Extract the [x, y] coordinate from the center of the cell holding the provided text.  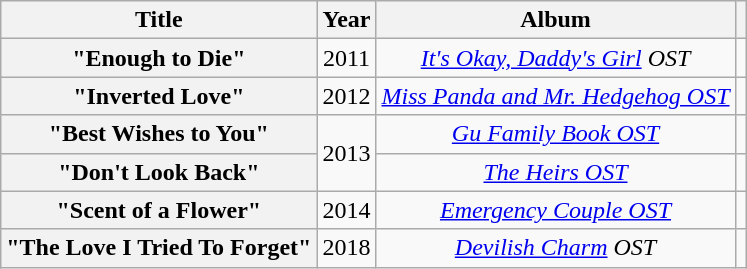
Year [346, 20]
2018 [346, 248]
"Enough to Die" [159, 58]
2013 [346, 153]
"Inverted Love" [159, 96]
2012 [346, 96]
"Don't Look Back" [159, 172]
2011 [346, 58]
Emergency Couple OST [556, 210]
Album [556, 20]
The Heirs OST [556, 172]
"Scent of a Flower" [159, 210]
Miss Panda and Mr. Hedgehog OST [556, 96]
It's Okay, Daddy's Girl OST [556, 58]
2014 [346, 210]
"The Love I Tried To Forget" [159, 248]
Gu Family Book OST [556, 134]
Title [159, 20]
Devilish Charm OST [556, 248]
"Best Wishes to You" [159, 134]
